Locate the cell with the specified text and output its [x, y] center coordinate. 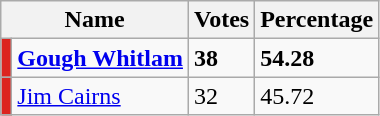
32 [221, 96]
Gough Whitlam [100, 58]
45.72 [317, 96]
Votes [221, 20]
Name [95, 20]
38 [221, 58]
Percentage [317, 20]
54.28 [317, 58]
Jim Cairns [100, 96]
